Locate the cell with the specified text and output its (x, y) center coordinate. 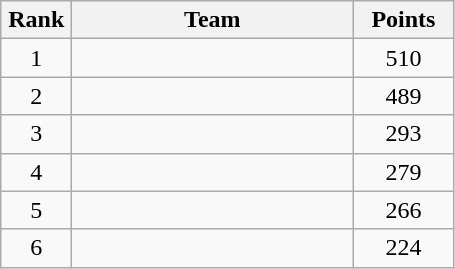
510 (404, 58)
Rank (36, 20)
6 (36, 248)
4 (36, 172)
2 (36, 96)
279 (404, 172)
3 (36, 134)
489 (404, 96)
293 (404, 134)
266 (404, 210)
Team (212, 20)
224 (404, 248)
1 (36, 58)
5 (36, 210)
Points (404, 20)
